Output the [X, Y] coordinate of the center of the cell containing the given text.  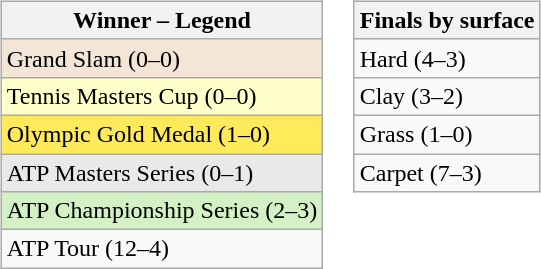
Hard (4–3) [447, 58]
Olympic Gold Medal (1–0) [162, 134]
ATP Tour (12–4) [162, 249]
Grand Slam (0–0) [162, 58]
Tennis Masters Cup (0–0) [162, 96]
Carpet (7–3) [447, 173]
Clay (3–2) [447, 96]
Winner – Legend [162, 20]
Finals by surface [447, 20]
ATP Championship Series (2–3) [162, 211]
ATP Masters Series (0–1) [162, 173]
Grass (1–0) [447, 134]
